Return [x, y] of the center of cell containing provided text 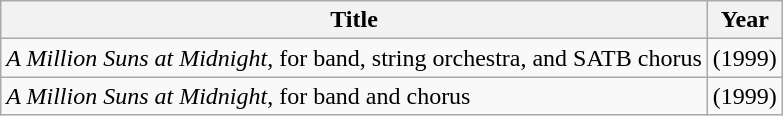
A Million Suns at Midnight, for band and chorus [354, 96]
Year [744, 20]
Title [354, 20]
A Million Suns at Midnight, for band, string orchestra, and SATB chorus [354, 58]
